Find where the given text appears and provide that cell's center as (X, Y) coordinate. 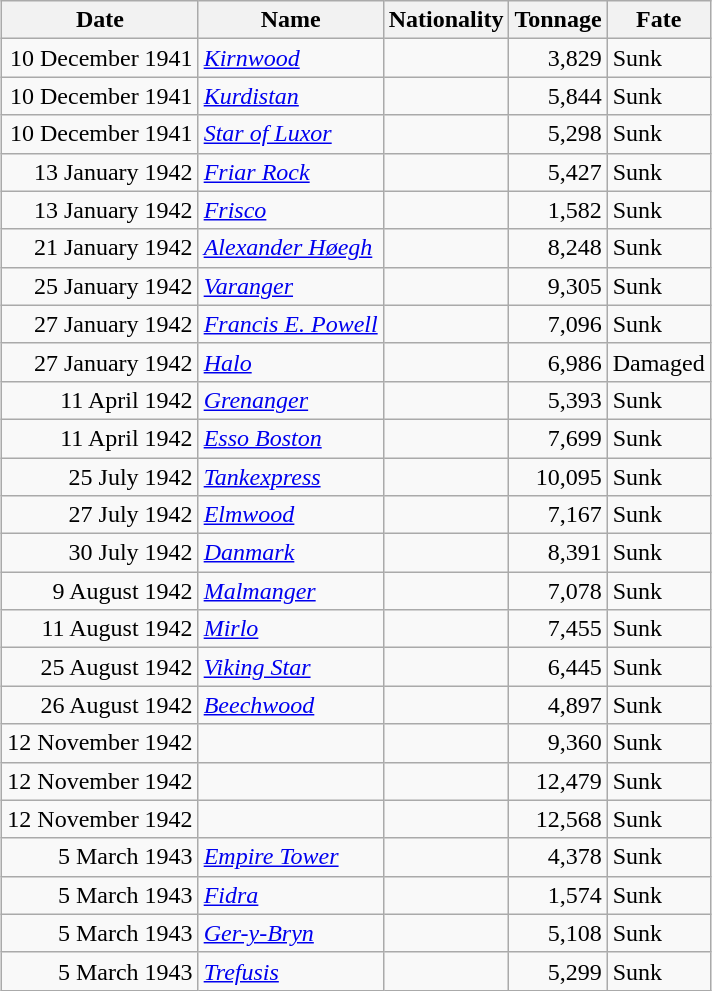
Star of Luxor (290, 134)
7,455 (558, 629)
8,248 (558, 248)
6,986 (558, 362)
7,096 (558, 324)
7,167 (558, 515)
Alexander Høegh (290, 248)
Mirlo (290, 629)
1,582 (558, 210)
Empire Tower (290, 857)
Elmwood (290, 515)
1,574 (558, 895)
Danmark (290, 553)
9,360 (558, 743)
Tankexpress (290, 477)
Esso Boston (290, 438)
4,378 (558, 857)
Date (100, 20)
5,427 (558, 172)
7,078 (558, 591)
9,305 (558, 286)
Francis E. Powell (290, 324)
Grenanger (290, 400)
Tonnage (558, 20)
11 August 1942 (100, 629)
5,844 (558, 96)
3,829 (558, 58)
6,445 (558, 667)
30 July 1942 (100, 553)
Fidra (290, 895)
Beechwood (290, 705)
Viking Star (290, 667)
25 July 1942 (100, 477)
Kurdistan (290, 96)
Kirnwood (290, 58)
4,897 (558, 705)
Name (290, 20)
Trefusis (290, 971)
12,479 (558, 781)
5,299 (558, 971)
Friar Rock (290, 172)
Fate (658, 20)
5,298 (558, 134)
21 January 1942 (100, 248)
Ger-y-Bryn (290, 933)
25 August 1942 (100, 667)
25 January 1942 (100, 286)
Varanger (290, 286)
Frisco (290, 210)
26 August 1942 (100, 705)
9 August 1942 (100, 591)
10,095 (558, 477)
Nationality (446, 20)
7,699 (558, 438)
Damaged (658, 362)
5,393 (558, 400)
Halo (290, 362)
27 July 1942 (100, 515)
12,568 (558, 819)
8,391 (558, 553)
5,108 (558, 933)
Malmanger (290, 591)
